Detect which cell encompasses the target text, then output its [X, Y] center coordinate. 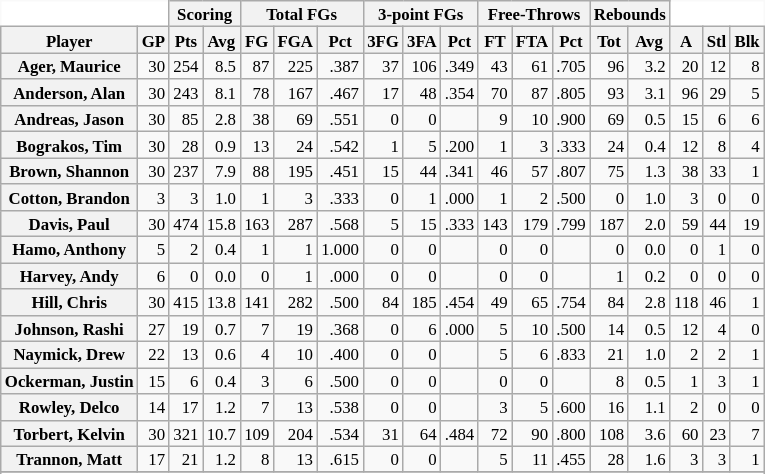
59 [686, 224]
61 [532, 66]
282 [295, 302]
Rebounds [630, 14]
1.1 [648, 407]
474 [186, 224]
109 [256, 433]
Rowley, Delco [70, 407]
Cotton, Brandon [70, 197]
75 [610, 171]
.754 [571, 302]
Torbert, Kelvin [70, 433]
.542 [340, 145]
3.6 [648, 433]
Total FGs [302, 14]
237 [186, 171]
.705 [571, 66]
8.1 [222, 93]
37 [383, 66]
16 [610, 407]
1.3 [648, 171]
143 [494, 224]
23 [717, 433]
1.6 [648, 459]
.551 [340, 119]
163 [256, 224]
Andreas, Jason [70, 119]
93 [610, 93]
.805 [571, 93]
Hill, Chris [70, 302]
20 [686, 66]
72 [494, 433]
27 [154, 328]
.467 [340, 93]
187 [610, 224]
195 [295, 171]
.900 [571, 119]
141 [256, 302]
Brown, Shannon [70, 171]
.568 [340, 224]
3FA [422, 40]
FGA [295, 40]
FG [256, 40]
118 [686, 302]
78 [256, 93]
65 [532, 302]
FTA [532, 40]
Pts [186, 40]
15.8 [222, 224]
Stl [717, 40]
3-point FGs [420, 14]
.387 [340, 66]
.400 [340, 355]
0.6 [222, 355]
415 [186, 302]
88 [256, 171]
.538 [340, 407]
Blk [746, 40]
.807 [571, 171]
.534 [340, 433]
106 [422, 66]
.799 [571, 224]
Ockerman, Justin [70, 381]
.484 [460, 433]
10.7 [222, 433]
185 [422, 302]
70 [494, 93]
Hamo, Anthony [70, 250]
Davis, Paul [70, 224]
8.5 [222, 66]
90 [532, 433]
.455 [571, 459]
31 [383, 433]
13.8 [222, 302]
7.9 [222, 171]
Player [70, 40]
.354 [460, 93]
Harvey, Andy [70, 276]
Anderson, Alan [70, 93]
.200 [460, 145]
.368 [340, 328]
Scoring [204, 14]
2.0 [648, 224]
.800 [571, 433]
22 [154, 355]
243 [186, 93]
Johnson, Rashi [70, 328]
0.9 [222, 145]
.833 [571, 355]
.451 [340, 171]
204 [295, 433]
225 [295, 66]
0.7 [222, 328]
3.1 [648, 93]
1.000 [340, 250]
.341 [460, 171]
Naymick, Drew [70, 355]
48 [422, 93]
.600 [571, 407]
Free-Throws [534, 14]
3.2 [648, 66]
0.2 [648, 276]
49 [494, 302]
Tot [610, 40]
287 [295, 224]
57 [532, 171]
179 [532, 224]
Bograkos, Tim [70, 145]
64 [422, 433]
60 [686, 433]
Ager, Maurice [70, 66]
108 [610, 433]
FT [494, 40]
.349 [460, 66]
33 [717, 171]
11 [532, 459]
9 [494, 119]
43 [494, 66]
29 [717, 93]
.615 [340, 459]
321 [186, 433]
Trannon, Matt [70, 459]
.454 [460, 302]
3FG [383, 40]
167 [295, 93]
254 [186, 66]
A [686, 40]
85 [186, 119]
GP [154, 40]
